Detect which cell encompasses the target text, then output its [x, y] center coordinate. 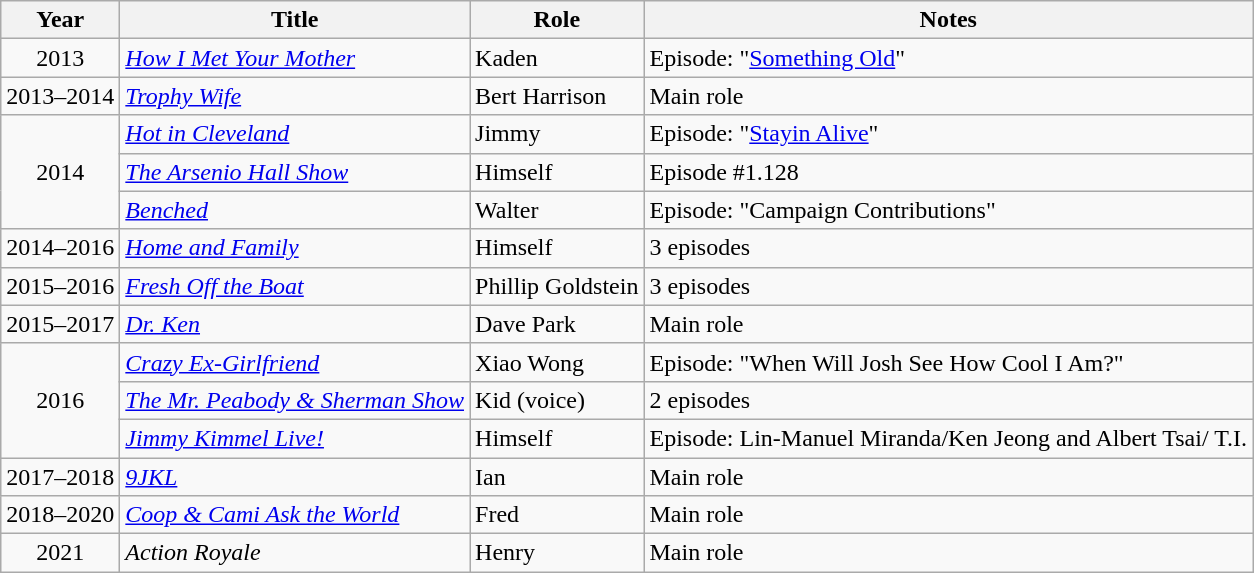
Bert Harrison [557, 96]
Episode: Lin-Manuel Miranda/Ken Jeong and Albert Tsai/ T.I. [948, 438]
9JKL [295, 477]
2016 [60, 400]
Crazy Ex-Girlfriend [295, 362]
Xiao Wong [557, 362]
2013–2014 [60, 96]
Kid (voice) [557, 400]
Episode: "Stayin Alive" [948, 134]
Episode: "Something Old" [948, 58]
Action Royale [295, 553]
Hot in Cleveland [295, 134]
Walter [557, 210]
Role [557, 20]
2013 [60, 58]
Phillip Goldstein [557, 286]
Trophy Wife [295, 96]
The Mr. Peabody & Sherman Show [295, 400]
The Arsenio Hall Show [295, 172]
2 episodes [948, 400]
Title [295, 20]
Jimmy Kimmel Live! [295, 438]
2014 [60, 172]
Ian [557, 477]
Episode: "When Will Josh See How Cool I Am?" [948, 362]
Episode: "Campaign Contributions" [948, 210]
Year [60, 20]
2018–2020 [60, 515]
2015–2016 [60, 286]
2014–2016 [60, 248]
2021 [60, 553]
Episode #1.128 [948, 172]
Kaden [557, 58]
Dave Park [557, 324]
Jimmy [557, 134]
2015–2017 [60, 324]
Coop & Cami Ask the World [295, 515]
How I Met Your Mother [295, 58]
Notes [948, 20]
Fresh Off the Boat [295, 286]
Henry [557, 553]
Dr. Ken [295, 324]
Home and Family [295, 248]
Fred [557, 515]
2017–2018 [60, 477]
Benched [295, 210]
